Detect which cell encompasses the target text, then output its (x, y) center coordinate. 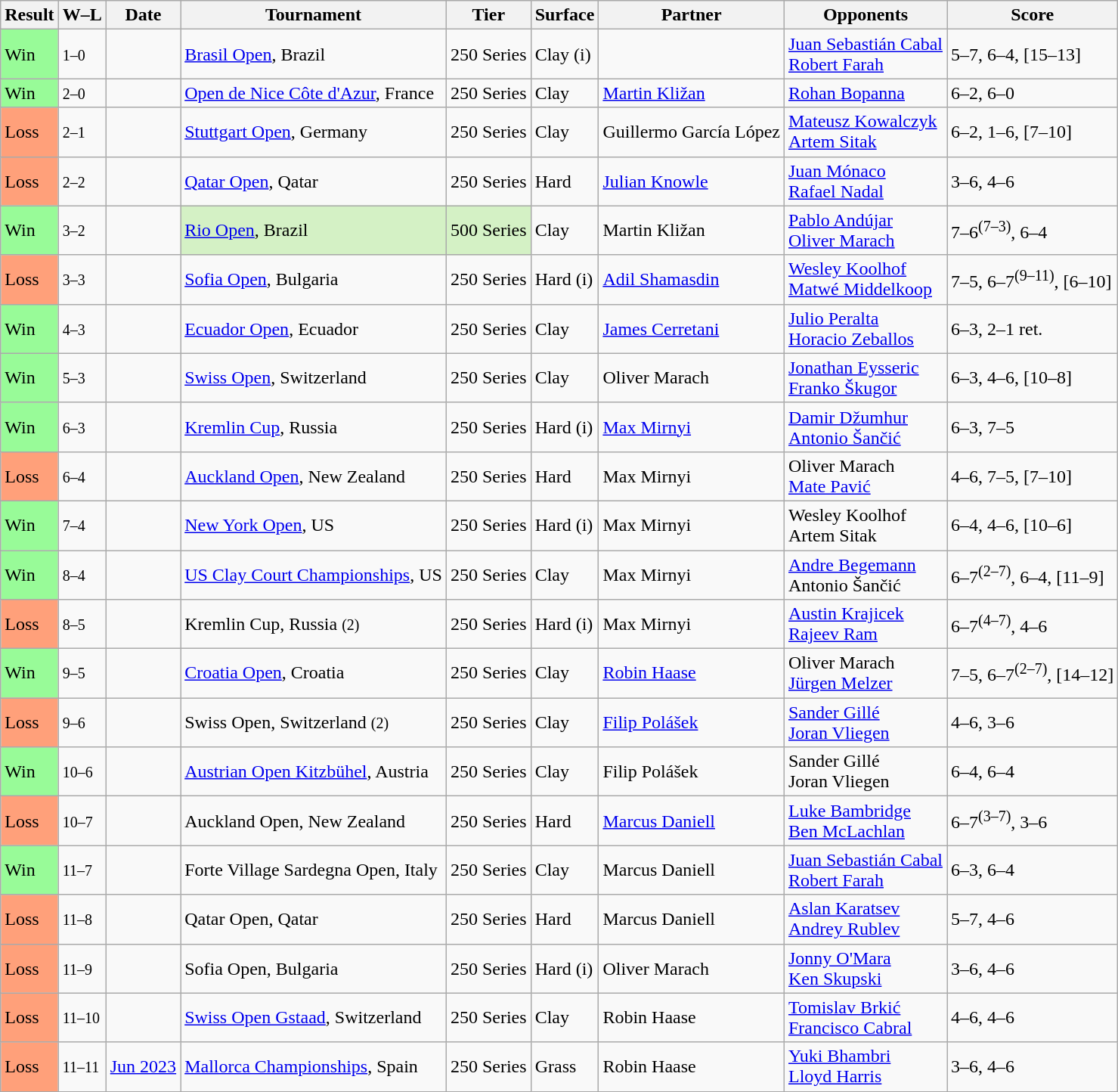
W–L (82, 15)
6–7(3–7), 3–6 (1032, 821)
Open de Nice Côte d'Azur, France (314, 93)
Kremlin Cup, Russia (314, 427)
Damir Džumhur Antonio Šančić (865, 427)
Ecuador Open, Ecuador (314, 328)
1–0 (82, 54)
Rio Open, Brazil (314, 230)
Swiss Open Gstaad, Switzerland (314, 1018)
6–7(2–7), 6–4, [11–9] (1032, 575)
Wesley Koolhof Artem Sitak (865, 525)
Julian Knowle (692, 181)
11–8 (82, 920)
Result (29, 15)
Grass (565, 1066)
Tournament (314, 15)
8–4 (82, 575)
Julio Peralta Horacio Zeballos (865, 328)
6–3 (82, 427)
9–6 (82, 723)
5–7, 4–6 (1032, 920)
Jonathan Eysseric Franko Škugor (865, 378)
6–2, 1–6, [7–10] (1032, 132)
7–5, 6–7(9–11), [6–10] (1032, 280)
Mallorca Championships, Spain (314, 1066)
Stuttgart Open, Germany (314, 132)
Juan Mónaco Rafael Nadal (865, 181)
6–3, 7–5 (1032, 427)
Pablo Andújar Oliver Marach (865, 230)
James Cerretani (692, 328)
Austin Krajicek Rajeev Ram (865, 625)
11–9 (82, 968)
Score (1032, 15)
11–7 (82, 870)
10–6 (82, 771)
Partner (692, 15)
Wesley Koolhof Matwé Middelkoop (865, 280)
Forte Village Sardegna Open, Italy (314, 870)
2–1 (82, 132)
Croatia Open, Croatia (314, 673)
7–5, 6–7(2–7), [14–12] (1032, 673)
4–6, 4–6 (1032, 1018)
6–3, 6–4 (1032, 870)
5–3 (82, 378)
6–3, 2–1 ret. (1032, 328)
Adil Shamasdin (692, 280)
Luke Bambridge Ben McLachlan (865, 821)
500 Series (488, 230)
5–7, 6–4, [15–13] (1032, 54)
6–7(4–7), 4–6 (1032, 625)
Kremlin Cup, Russia (2) (314, 625)
Yuki Bhambri Lloyd Harris (865, 1066)
7–6(7–3), 6–4 (1032, 230)
Opponents (865, 15)
3–2 (82, 230)
4–3 (82, 328)
10–7 (82, 821)
Aslan Karatsev Andrey Rublev (865, 920)
3–3 (82, 280)
4–6, 7–5, [7–10] (1032, 476)
Clay (i) (565, 54)
Jonny O'Mara Ken Skupski (865, 968)
4–6, 3–6 (1032, 723)
9–5 (82, 673)
7–4 (82, 525)
8–5 (82, 625)
Oliver Marach Mate Pavić (865, 476)
Rohan Bopanna (865, 93)
Oliver Marach Jürgen Melzer (865, 673)
Austrian Open Kitzbühel, Austria (314, 771)
Swiss Open, Switzerland (2) (314, 723)
6–4, 4–6, [10–6] (1032, 525)
Surface (565, 15)
US Clay Court Championships, US (314, 575)
Tomislav Brkić Francisco Cabral (865, 1018)
6–3, 4–6, [10–8] (1032, 378)
Jun 2023 (143, 1066)
Brasil Open, Brazil (314, 54)
6–4 (82, 476)
Mateusz Kowalczyk Artem Sitak (865, 132)
Tier (488, 15)
Guillermo García López (692, 132)
Swiss Open, Switzerland (314, 378)
6–4, 6–4 (1032, 771)
Andre Begemann Antonio Šančić (865, 575)
6–2, 6–0 (1032, 93)
11–11 (82, 1066)
11–10 (82, 1018)
2–0 (82, 93)
New York Open, US (314, 525)
2–2 (82, 181)
Date (143, 15)
